Identify which cell holds the provided text, then report its (x, y) central coordinate. 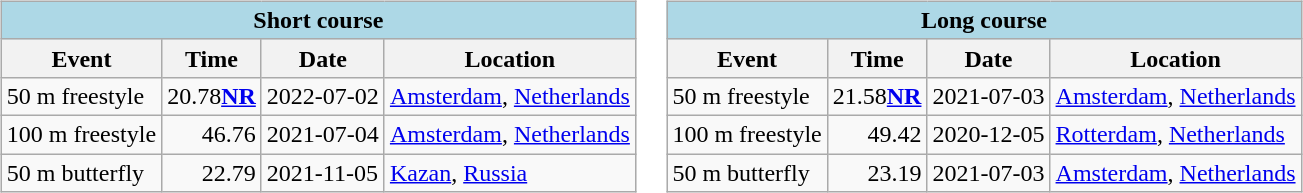
2021-11-05 (322, 173)
2022-07-02 (322, 96)
2020-12-05 (988, 134)
23.19 (877, 173)
Kazan, Russia (510, 173)
2021-07-04 (322, 134)
49.42 (877, 134)
20.78NR (212, 96)
21.58NR (877, 96)
Rotterdam, Netherlands (1176, 134)
Short course (318, 20)
22.79 (212, 173)
46.76 (212, 134)
Long course (984, 20)
